Search for the cell housing the specified text and yield its [x, y] center coordinate. 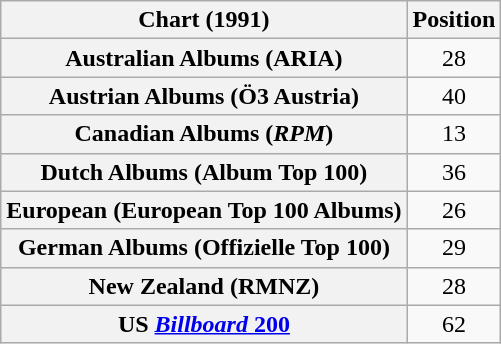
New Zealand (RMNZ) [204, 286]
Australian Albums (ARIA) [204, 58]
US Billboard 200 [204, 324]
62 [454, 324]
Canadian Albums (RPM) [204, 134]
Position [454, 20]
13 [454, 134]
40 [454, 96]
Austrian Albums (Ö3 Austria) [204, 96]
36 [454, 172]
European (European Top 100 Albums) [204, 210]
29 [454, 248]
Dutch Albums (Album Top 100) [204, 172]
German Albums (Offizielle Top 100) [204, 248]
26 [454, 210]
Chart (1991) [204, 20]
